Detect which cell encompasses the target text, then output its [X, Y] center coordinate. 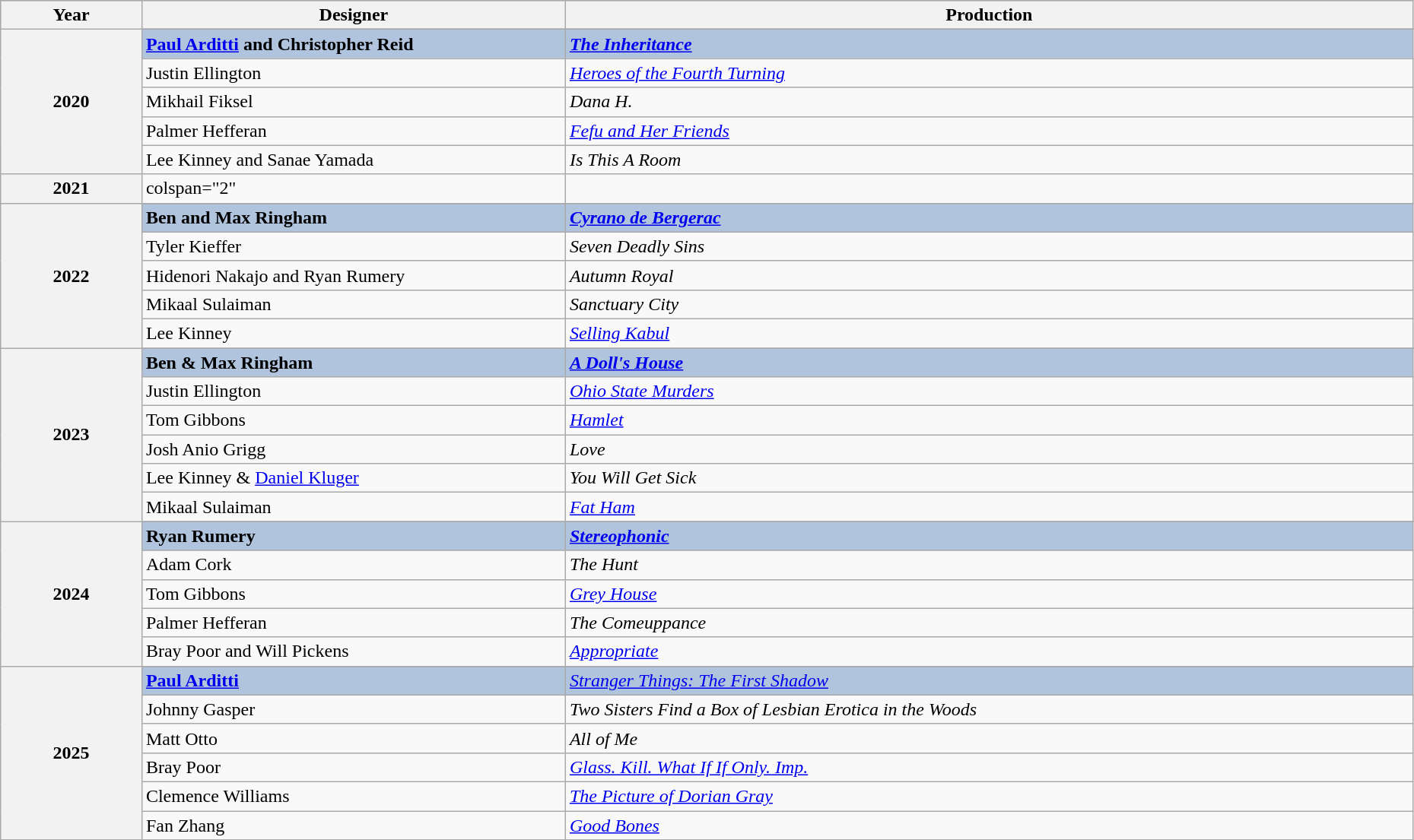
Seven Deadly Sins [989, 246]
2020 [71, 102]
The Picture of Dorian Gray [989, 796]
The Hunt [989, 565]
Johnny Gasper [353, 709]
Love [989, 449]
Good Bones [989, 825]
colspan="2" [353, 189]
Paul Arditti and Christopher Reid [353, 44]
Lee Kinney [353, 333]
Grey House [989, 594]
Selling Kabul [989, 333]
Is This A Room [989, 160]
Hidenori Nakajo and Ryan Rumery [353, 275]
A Doll's House [989, 363]
Year [71, 15]
Designer [353, 15]
Fefu and Her Friends [989, 131]
Lee Kinney and Sanae Yamada [353, 160]
All of Me [989, 738]
Matt Otto [353, 738]
Bray Poor [353, 767]
Glass. Kill. What If If Only. Imp. [989, 767]
Production [989, 15]
Ben & Max Ringham [353, 363]
Fan Zhang [353, 825]
Appropriate [989, 651]
2025 [71, 753]
Clemence Williams [353, 796]
The Inheritance [989, 44]
2021 [71, 189]
Tyler Kieffer [353, 246]
Fat Ham [989, 507]
Adam Cork [353, 565]
Cyrano de Bergerac [989, 217]
Ohio State Murders [989, 391]
Bray Poor and Will Pickens [353, 651]
2023 [71, 435]
Josh Anio Grigg [353, 449]
Stranger Things: The First Shadow [989, 680]
Autumn Royal [989, 275]
Ryan Rumery [353, 536]
Heroes of the Fourth Turning [989, 73]
2022 [71, 275]
Hamlet [989, 420]
2024 [71, 594]
Sanctuary City [989, 304]
Mikhail Fiksel [353, 102]
Ben and Max Ringham [353, 217]
The Comeuppance [989, 623]
Paul Arditti [353, 680]
Lee Kinney & Daniel Kluger [353, 478]
Stereophonic [989, 536]
Dana H. [989, 102]
You Will Get Sick [989, 478]
Two Sisters Find a Box of Lesbian Erotica in the Woods [989, 709]
